Extract the (X, Y) coordinate from the center of the cell holding the provided text.  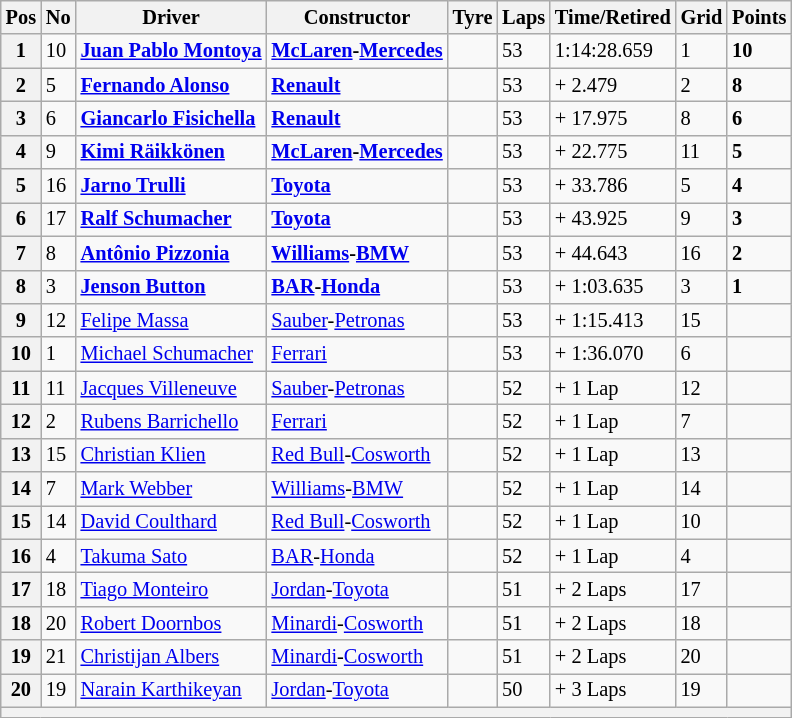
Antônio Pizzonia (172, 253)
+ 43.925 (613, 219)
+ 3 Laps (613, 690)
No (58, 17)
Christian Klien (172, 455)
Christijan Albers (172, 657)
Tyre (473, 17)
Fernando Alonso (172, 85)
Points (759, 17)
Driver (172, 17)
Narain Karthikeyan (172, 690)
+ 1:03.635 (613, 287)
+ 22.775 (613, 152)
+ 1:36.070 (613, 354)
Michael Schumacher (172, 354)
Jarno Trulli (172, 186)
Juan Pablo Montoya (172, 51)
Constructor (358, 17)
Ralf Schumacher (172, 219)
Kimi Räikkönen (172, 152)
Rubens Barrichello (172, 421)
Grid (702, 17)
Pos (21, 17)
+ 1:15.413 (613, 320)
+ 33.786 (613, 186)
Mark Webber (172, 489)
21 (58, 657)
Tiago Monteiro (172, 589)
+ 44.643 (613, 253)
Time/Retired (613, 17)
David Coulthard (172, 522)
Jacques Villeneuve (172, 388)
Jenson Button (172, 287)
Robert Doornbos (172, 623)
+ 2.479 (613, 85)
Takuma Sato (172, 556)
Giancarlo Fisichella (172, 118)
1:14:28.659 (613, 51)
50 (524, 690)
Laps (524, 17)
+ 17.975 (613, 118)
Felipe Massa (172, 320)
